Search for the cell housing the specified text and yield its [x, y] center coordinate. 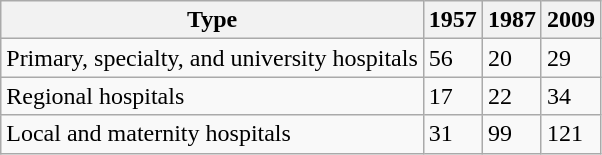
Local and maternity hospitals [212, 134]
56 [452, 58]
99 [512, 134]
Primary, specialty, and university hospitals [212, 58]
29 [570, 58]
31 [452, 134]
20 [512, 58]
Regional hospitals [212, 96]
121 [570, 134]
Type [212, 20]
22 [512, 96]
2009 [570, 20]
17 [452, 96]
1987 [512, 20]
1957 [452, 20]
34 [570, 96]
